Return the (x, y) coordinate for the center point of the cell that contains the specified text.  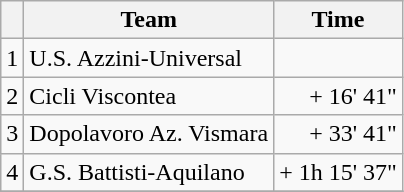
2 (12, 96)
G.S. Battisti-Aquilano (149, 172)
+ 1h 15' 37" (338, 172)
+ 16' 41" (338, 96)
3 (12, 134)
+ 33' 41" (338, 134)
Dopolavoro Az. Vismara (149, 134)
Time (338, 20)
4 (12, 172)
Cicli Viscontea (149, 96)
U.S. Azzini-Universal (149, 58)
Team (149, 20)
1 (12, 58)
